Capture the cell that displays the provided text and extract its [X, Y] central coordinate. 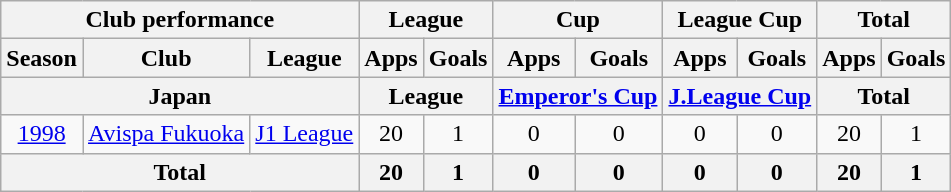
J.League Cup [740, 96]
Avispa Fukuoka [166, 134]
Season [42, 58]
League Cup [740, 20]
Club [166, 58]
Japan [180, 96]
Emperor's Cup [578, 96]
1998 [42, 134]
Club performance [180, 20]
J1 League [304, 134]
Cup [578, 20]
